Scan for the cell matching the given text and deliver its [X, Y] coordinate at center. 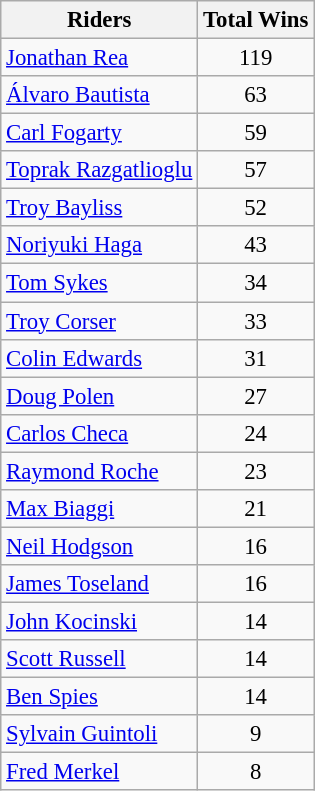
24 [256, 433]
Toprak Razgatlioglu [100, 170]
21 [256, 509]
Neil Hodgson [100, 546]
Carlos Checa [100, 433]
27 [256, 396]
Álvaro Bautista [100, 95]
31 [256, 358]
James Toseland [100, 584]
33 [256, 321]
Sylvain Guintoli [100, 734]
Raymond Roche [100, 471]
43 [256, 245]
Troy Bayliss [100, 208]
Total Wins [256, 20]
Ben Spies [100, 697]
Riders [100, 20]
Noriyuki Haga [100, 245]
Max Biaggi [100, 509]
59 [256, 133]
Tom Sykes [100, 283]
119 [256, 58]
9 [256, 734]
23 [256, 471]
Troy Corser [100, 321]
63 [256, 95]
Colin Edwards [100, 358]
34 [256, 283]
57 [256, 170]
Jonathan Rea [100, 58]
52 [256, 208]
Fred Merkel [100, 772]
Scott Russell [100, 659]
John Kocinski [100, 621]
Doug Polen [100, 396]
Carl Fogarty [100, 133]
8 [256, 772]
